Detect which cell encompasses the target text, then output its (x, y) center coordinate. 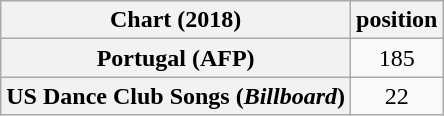
22 (397, 96)
Chart (2018) (176, 20)
Portugal (AFP) (176, 58)
US Dance Club Songs (Billboard) (176, 96)
position (397, 20)
185 (397, 58)
